Output the [x, y] coordinate of the center of the cell containing the given text.  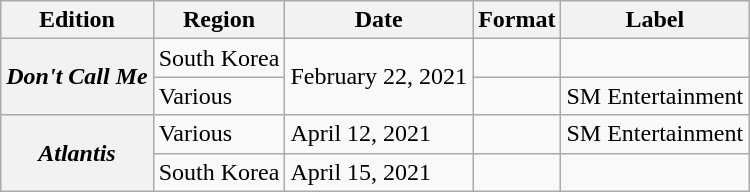
Edition [77, 20]
Atlantis [77, 153]
Don't Call Me [77, 77]
April 12, 2021 [379, 134]
Format [517, 20]
February 22, 2021 [379, 77]
Region [219, 20]
Label [655, 20]
April 15, 2021 [379, 172]
Date [379, 20]
